Identify which cell holds the provided text, then report its [x, y] central coordinate. 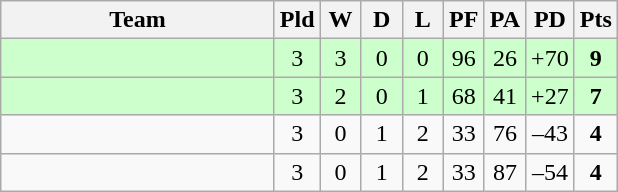
–54 [550, 172]
PD [550, 20]
W [340, 20]
–43 [550, 134]
68 [464, 96]
L [422, 20]
Team [138, 20]
41 [504, 96]
87 [504, 172]
+70 [550, 58]
9 [596, 58]
+27 [550, 96]
7 [596, 96]
76 [504, 134]
Pld [297, 20]
D [382, 20]
96 [464, 58]
PF [464, 20]
26 [504, 58]
PA [504, 20]
Pts [596, 20]
